Scan for the cell matching the given text and deliver its (X, Y) coordinate at center. 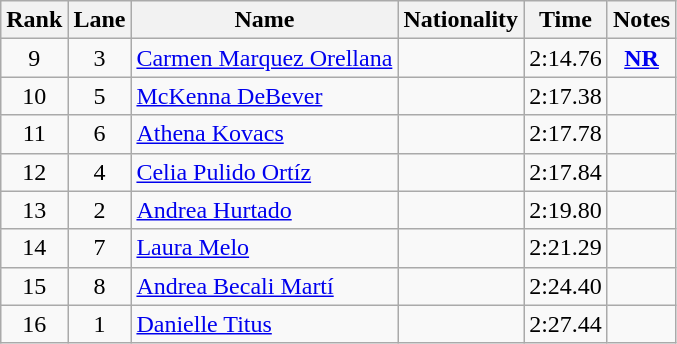
Andrea Becali Martí (264, 286)
11 (34, 134)
Andrea Hurtado (264, 210)
Carmen Marquez Orellana (264, 58)
6 (100, 134)
Lane (100, 20)
2:17.38 (566, 96)
7 (100, 248)
4 (100, 172)
2:24.40 (566, 286)
14 (34, 248)
Athena Kovacs (264, 134)
Nationality (461, 20)
Notes (641, 20)
13 (34, 210)
10 (34, 96)
Time (566, 20)
9 (34, 58)
12 (34, 172)
2 (100, 210)
2:17.84 (566, 172)
3 (100, 58)
2:19.80 (566, 210)
2:14.76 (566, 58)
Laura Melo (264, 248)
NR (641, 58)
2:17.78 (566, 134)
5 (100, 96)
Celia Pulido Ortíz (264, 172)
15 (34, 286)
Danielle Titus (264, 324)
McKenna DeBever (264, 96)
2:21.29 (566, 248)
Rank (34, 20)
1 (100, 324)
Name (264, 20)
8 (100, 286)
2:27.44 (566, 324)
16 (34, 324)
